Return the [X, Y] coordinate for the center point of the cell that contains the specified text.  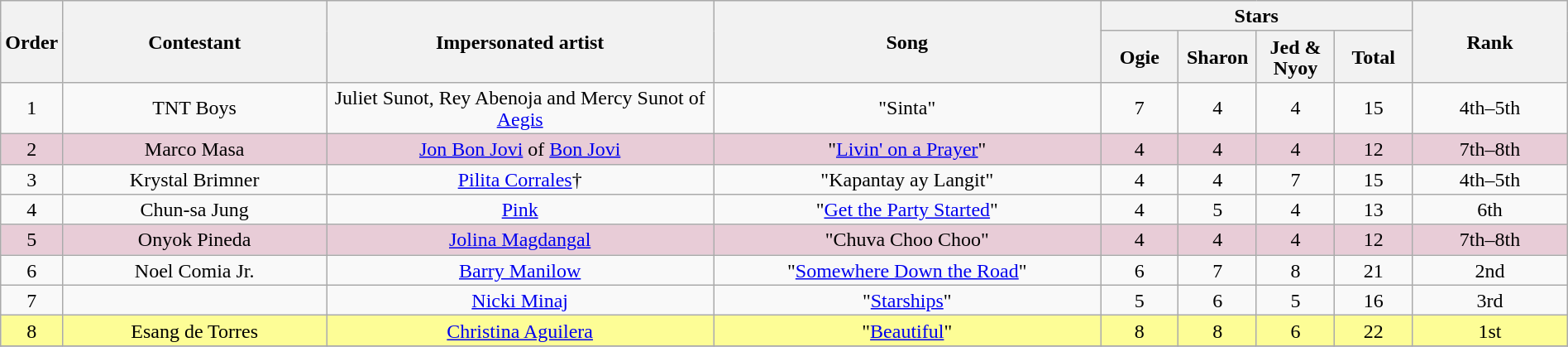
Barry Manilow [520, 270]
Contestant [195, 41]
Rank [1490, 41]
Christina Aguilera [520, 331]
Sharon [1217, 56]
Marco Masa [195, 149]
"Starships" [907, 300]
6th [1490, 210]
21 [1374, 270]
Krystal Brimner [195, 179]
Stars [1257, 17]
3rd [1490, 300]
Jolina Magdangal [520, 240]
Esang de Torres [195, 331]
"Somewhere Down the Road" [907, 270]
"Livin' on a Prayer" [907, 149]
TNT Boys [195, 108]
"Chuva Choo Choo" [907, 240]
Jon Bon Jovi of Bon Jovi [520, 149]
Pilita Corrales† [520, 179]
Ogie [1140, 56]
Juliet Sunot, Rey Abenoja and Mercy Sunot of Aegis [520, 108]
Noel Comia Jr. [195, 270]
2 [31, 149]
"Get the Party Started" [907, 210]
1 [31, 108]
Total [1374, 56]
Order [31, 41]
Nicki Minaj [520, 300]
"Kapantay ay Langit" [907, 179]
13 [1374, 210]
"Sinta" [907, 108]
16 [1374, 300]
Pink [520, 210]
Song [907, 41]
"Beautiful" [907, 331]
22 [1374, 331]
1st [1490, 331]
Onyok Pineda [195, 240]
3 [31, 179]
Impersonated artist [520, 41]
2nd [1490, 270]
Chun-sa Jung [195, 210]
Jed & Nyoy [1295, 56]
